Search for the cell housing the specified text and yield its (x, y) center coordinate. 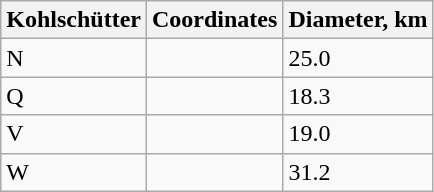
V (74, 134)
25.0 (358, 58)
N (74, 58)
Coordinates (214, 20)
Kohlschütter (74, 20)
Q (74, 96)
31.2 (358, 172)
19.0 (358, 134)
18.3 (358, 96)
W (74, 172)
Diameter, km (358, 20)
